Extract the [X, Y] coordinate from the center of the cell holding the provided text.  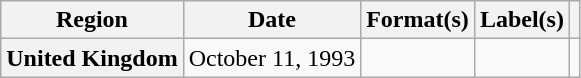
Date [272, 20]
Format(s) [418, 20]
United Kingdom [92, 58]
Region [92, 20]
Label(s) [522, 20]
October 11, 1993 [272, 58]
